Locate the cell with the specified text and output its (X, Y) center coordinate. 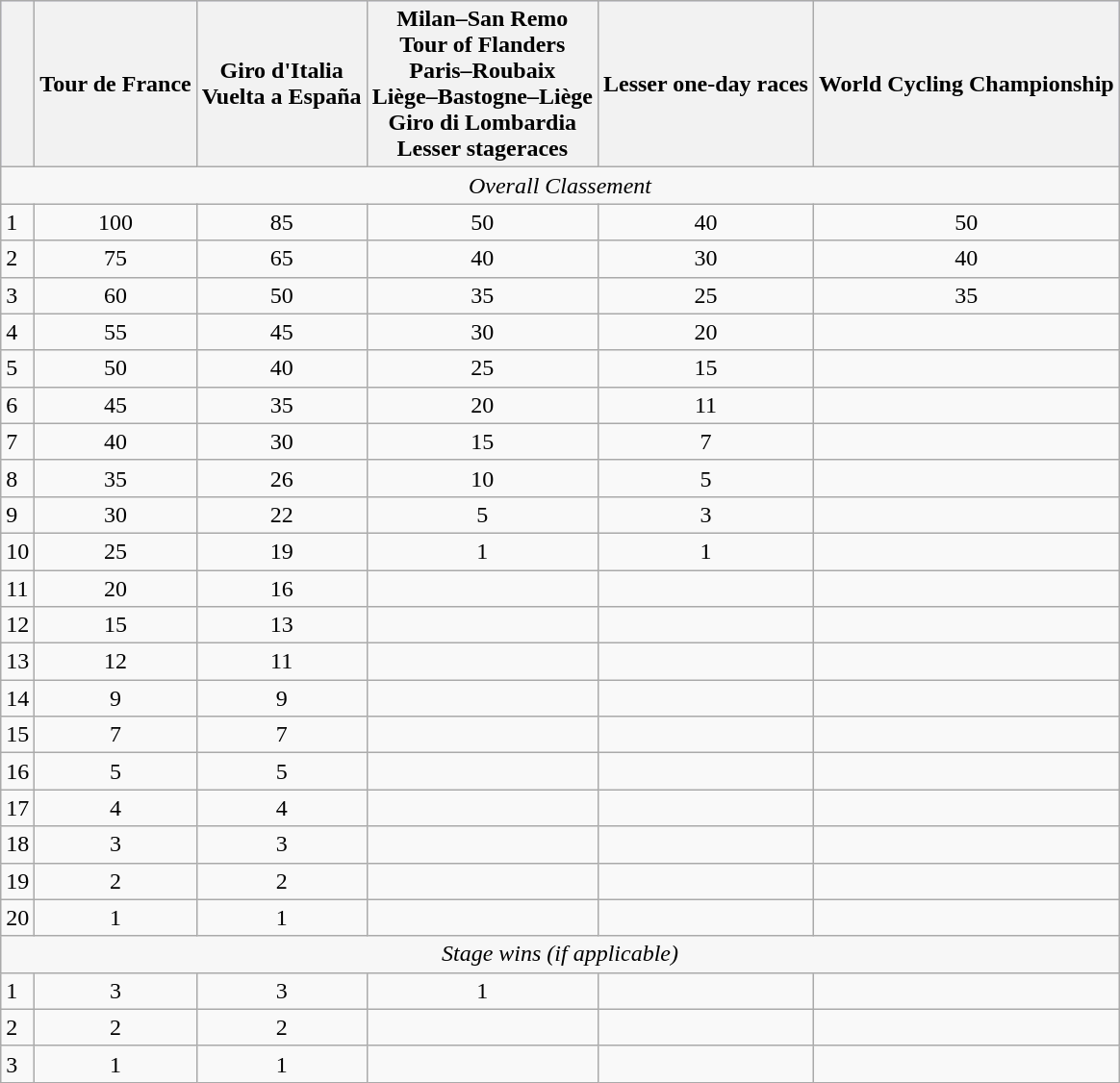
World Cycling Championship (966, 85)
Lesser one-day races (705, 85)
6 (17, 405)
14 (17, 698)
Tour de France (115, 85)
Milan–San RemoTour of FlandersParis–RoubaixLiège–Bastogne–LiègeGiro di LombardiaLesser stageraces (482, 85)
8 (17, 478)
60 (115, 295)
65 (281, 259)
85 (281, 222)
Stage wins (if applicable) (560, 954)
55 (115, 332)
18 (17, 844)
22 (281, 515)
100 (115, 222)
Giro d'ItaliaVuelta a España (281, 85)
17 (17, 808)
26 (281, 478)
75 (115, 259)
Overall Classement (560, 186)
